Provide the [x, y] coordinate of the cell's center where the given text is located.  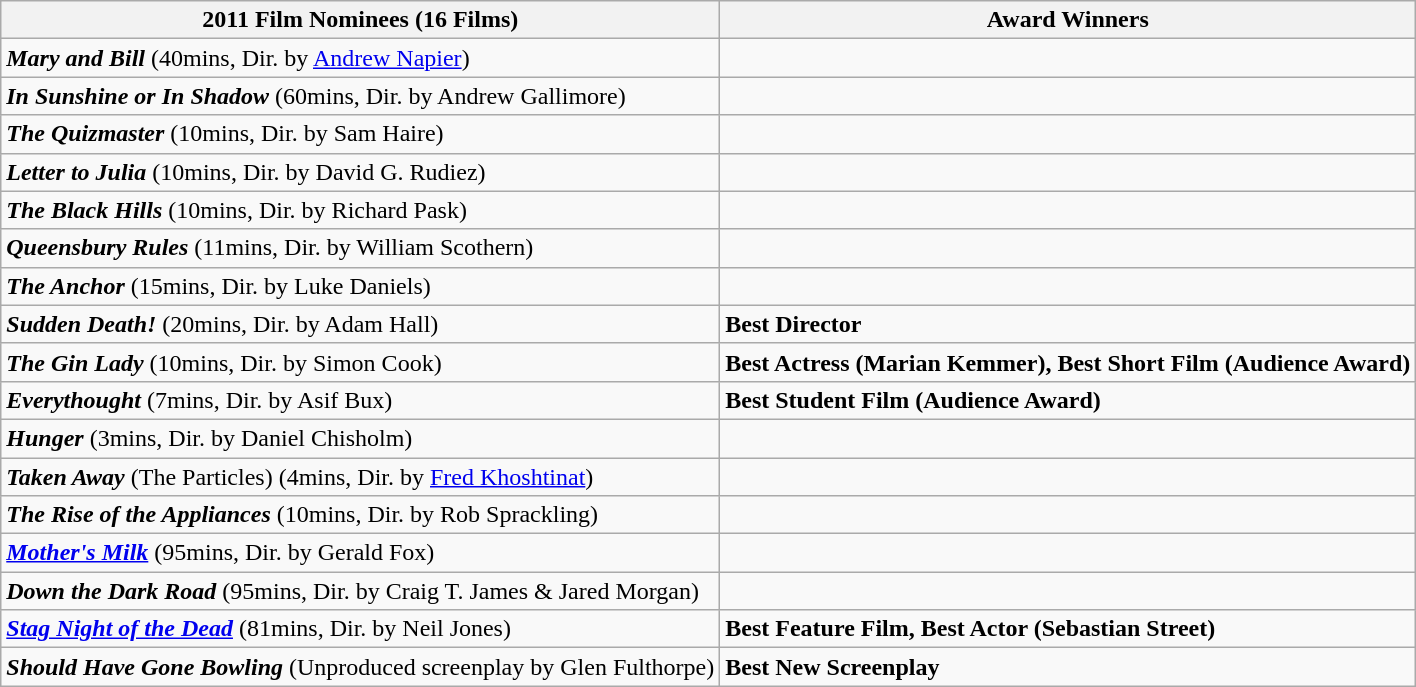
Queensbury Rules (11mins, Dir. by William Scothern) [360, 248]
Mother's Milk (95mins, Dir. by Gerald Fox) [360, 553]
Best New Screenplay [1068, 667]
Taken Away (The Particles) (4mins, Dir. by Fred Khoshtinat) [360, 477]
Best Actress (Marian Kemmer), Best Short Film (Audience Award) [1068, 362]
Best Student Film (Audience Award) [1068, 400]
Mary and Bill (40mins, Dir. by Andrew Napier) [360, 58]
The Black Hills (10mins, Dir. by Richard Pask) [360, 210]
Everythought (7mins, Dir. by Asif Bux) [360, 400]
The Anchor (15mins, Dir. by Luke Daniels) [360, 286]
In Sunshine or In Shadow (60mins, Dir. by Andrew Gallimore) [360, 96]
Hunger (3mins, Dir. by Daniel Chisholm) [360, 438]
The Gin Lady (10mins, Dir. by Simon Cook) [360, 362]
The Quizmaster (10mins, Dir. by Sam Haire) [360, 134]
Down the Dark Road (95mins, Dir. by Craig T. James & Jared Morgan) [360, 591]
Best Feature Film, Best Actor (Sebastian Street) [1068, 629]
The Rise of the Appliances (10mins, Dir. by Rob Sprackling) [360, 515]
Best Director [1068, 324]
Should Have Gone Bowling (Unproduced screenplay by Glen Fulthorpe) [360, 667]
Sudden Death! (20mins, Dir. by Adam Hall) [360, 324]
Stag Night of the Dead (81mins, Dir. by Neil Jones) [360, 629]
2011 Film Nominees (16 Films) [360, 20]
Letter to Julia (10mins, Dir. by David G. Rudiez) [360, 172]
Award Winners [1068, 20]
